Capture the cell that displays the provided text and extract its (x, y) central coordinate. 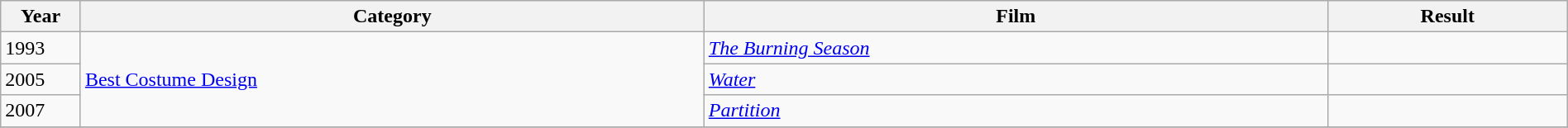
1993 (41, 48)
The Burning Season (1016, 48)
Result (1447, 17)
2007 (41, 111)
Partition (1016, 111)
Film (1016, 17)
Best Costume Design (392, 79)
Year (41, 17)
2005 (41, 79)
Water (1016, 79)
Category (392, 17)
